Locate the cell with the specified text and output its (X, Y) center coordinate. 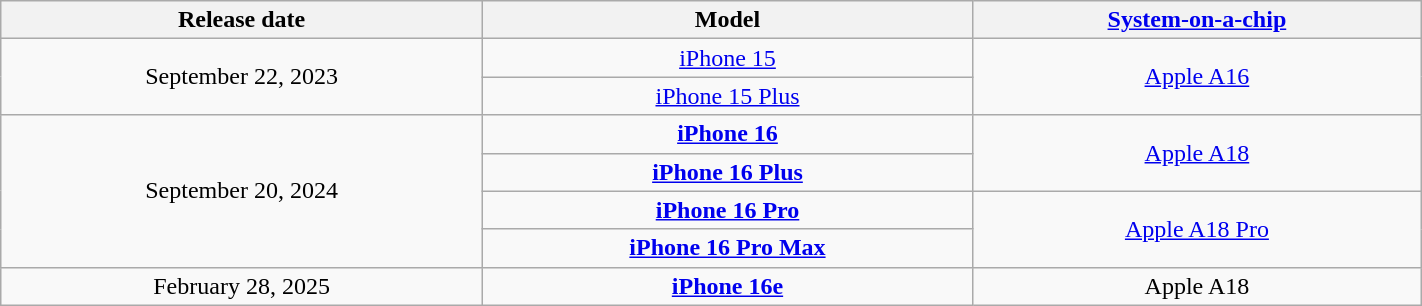
System-on-a-chip (1198, 20)
Apple A16 (1198, 77)
iPhone 15 (727, 58)
Model (727, 20)
September 20, 2024 (242, 191)
February 28, 2025 (242, 286)
iPhone 16e (727, 286)
iPhone 16 Pro Max (727, 248)
September 22, 2023 (242, 77)
Apple A18 Pro (1198, 229)
iPhone 16 Pro (727, 210)
iPhone 16 (727, 134)
iPhone 16 Plus (727, 172)
Release date (242, 20)
iPhone 15 Plus (727, 96)
